Determine the (x, y) coordinate at the center of the cell enclosing the given text.  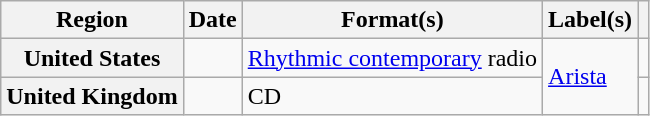
Date (212, 20)
Arista (590, 77)
Region (92, 20)
Format(s) (392, 20)
CD (392, 96)
Rhythmic contemporary radio (392, 58)
United Kingdom (92, 96)
Label(s) (590, 20)
United States (92, 58)
